Determine the (X, Y) coordinate at the center of the cell enclosing the given text.  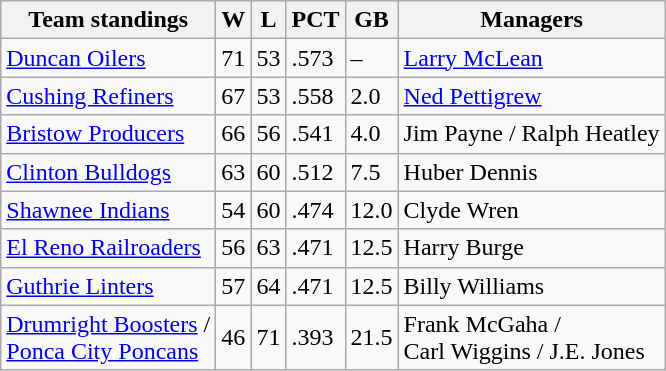
Clyde Wren (532, 210)
Frank McGaha / Carl Wiggins / J.E. Jones (532, 338)
– (372, 58)
Ned Pettigrew (532, 96)
.558 (316, 96)
L (268, 20)
Duncan Oilers (108, 58)
Huber Dennis (532, 172)
Clinton Bulldogs (108, 172)
.474 (316, 210)
2.0 (372, 96)
66 (234, 134)
El Reno Railroaders (108, 248)
PCT (316, 20)
.573 (316, 58)
57 (234, 286)
GB (372, 20)
Shawnee Indians (108, 210)
Larry McLean (532, 58)
4.0 (372, 134)
.512 (316, 172)
W (234, 20)
.393 (316, 338)
46 (234, 338)
54 (234, 210)
Team standings (108, 20)
Drumright Boosters /Ponca City Poncans (108, 338)
21.5 (372, 338)
67 (234, 96)
Managers (532, 20)
Bristow Producers (108, 134)
Cushing Refiners (108, 96)
7.5 (372, 172)
64 (268, 286)
.541 (316, 134)
Billy Williams (532, 286)
Guthrie Linters (108, 286)
Harry Burge (532, 248)
12.0 (372, 210)
Jim Payne / Ralph Heatley (532, 134)
